From the cell containing the given text, extract its center point as [x, y] coordinate. 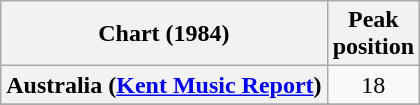
Australia (Kent Music Report) [164, 85]
18 [373, 85]
Chart (1984) [164, 34]
Peakposition [373, 34]
